Return [x, y] of the center of cell containing provided text 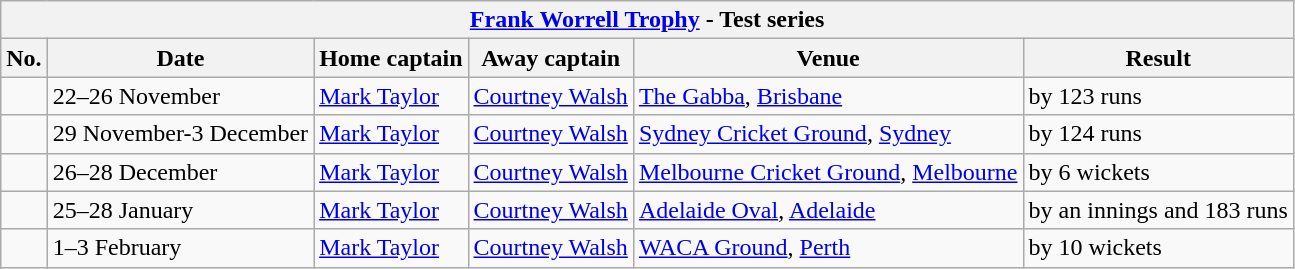
Adelaide Oval, Adelaide [828, 210]
by 6 wickets [1158, 172]
25–28 January [180, 210]
22–26 November [180, 96]
WACA Ground, Perth [828, 248]
by 124 runs [1158, 134]
Home captain [391, 58]
by 123 runs [1158, 96]
Date [180, 58]
Venue [828, 58]
The Gabba, Brisbane [828, 96]
by 10 wickets [1158, 248]
by an innings and 183 runs [1158, 210]
29 November-3 December [180, 134]
Frank Worrell Trophy - Test series [648, 20]
26–28 December [180, 172]
Result [1158, 58]
No. [24, 58]
1–3 February [180, 248]
Melbourne Cricket Ground, Melbourne [828, 172]
Sydney Cricket Ground, Sydney [828, 134]
Away captain [550, 58]
